Scan for the cell matching the given text and deliver its [X, Y] coordinate at center. 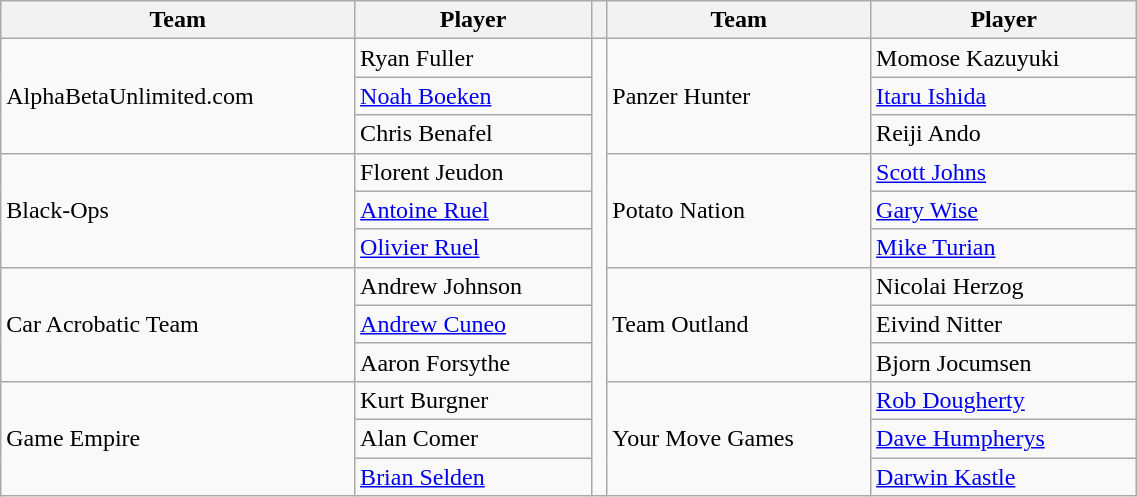
Panzer Hunter [739, 96]
Mike Turian [1004, 248]
Itaru Ishida [1004, 96]
Black-Ops [178, 210]
AlphaBetaUnlimited.com [178, 96]
Noah Boeken [474, 96]
Brian Selden [474, 477]
Andrew Cuneo [474, 324]
Alan Comer [474, 438]
Andrew Johnson [474, 286]
Chris Benafel [474, 134]
Eivind Nitter [1004, 324]
Kurt Burgner [474, 400]
Scott Johns [1004, 172]
Olivier Ruel [474, 248]
Ryan Fuller [474, 58]
Dave Humpherys [1004, 438]
Team Outland [739, 324]
Your Move Games [739, 438]
Aaron Forsythe [474, 362]
Florent Jeudon [474, 172]
Rob Dougherty [1004, 400]
Bjorn Jocumsen [1004, 362]
Car Acrobatic Team [178, 324]
Reiji Ando [1004, 134]
Gary Wise [1004, 210]
Darwin Kastle [1004, 477]
Potato Nation [739, 210]
Nicolai Herzog [1004, 286]
Game Empire [178, 438]
Antoine Ruel [474, 210]
Momose Kazuyuki [1004, 58]
